From the cell containing the given text, extract its center point as [X, Y] coordinate. 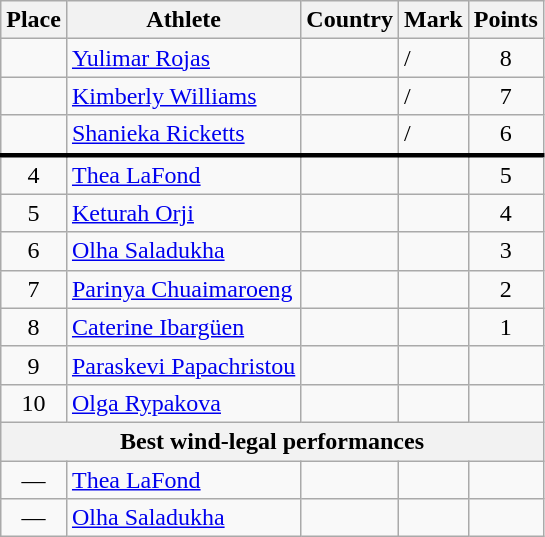
Mark [434, 20]
Points [506, 20]
Kimberly Williams [183, 96]
Athlete [183, 20]
Best wind-legal performances [272, 441]
Place [34, 20]
3 [506, 251]
9 [34, 365]
Yulimar Rojas [183, 58]
Shanieka Ricketts [183, 135]
2 [506, 289]
Parinya Chuaimaroeng [183, 289]
Keturah Orji [183, 213]
Caterine Ibargüen [183, 327]
Country [350, 20]
Olga Rypakova [183, 403]
1 [506, 327]
10 [34, 403]
Paraskevi Papachristou [183, 365]
